From the cell containing the given text, extract its center point as (x, y) coordinate. 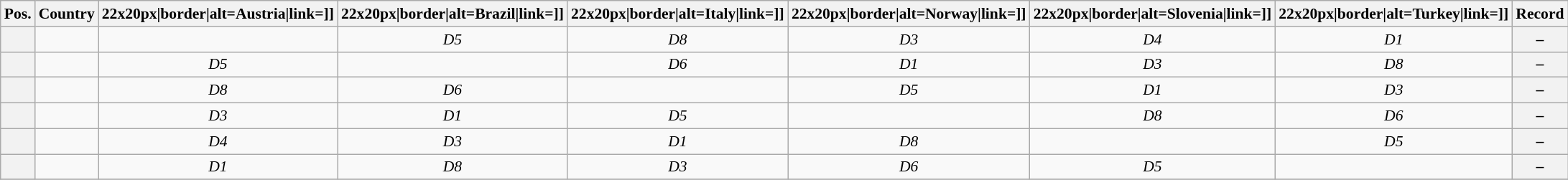
22x20px|border|alt=Turkey|link=]] (1393, 14)
22x20px|border|alt=Austria|link=]] (218, 14)
22x20px|border|alt=Brazil|link=]] (453, 14)
22x20px|border|alt=Slovenia|link=]] (1153, 14)
Record (1540, 14)
Country (67, 14)
22x20px|border|alt=Italy|link=]] (678, 14)
Pos. (18, 14)
22x20px|border|alt=Norway|link=]] (909, 14)
